Identify which cell holds the provided text, then report its (X, Y) central coordinate. 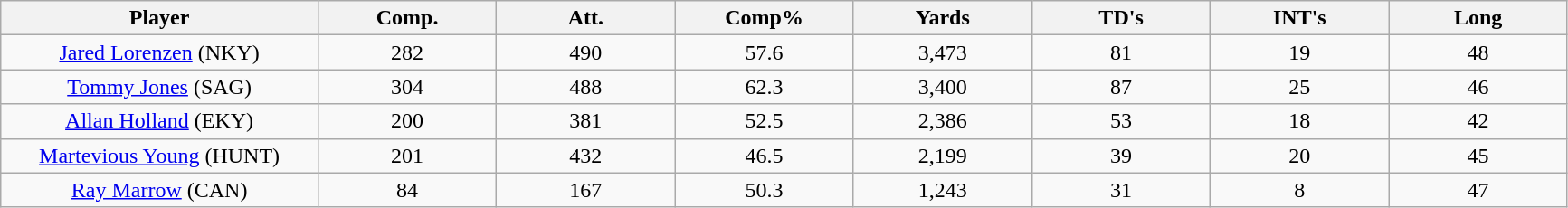
8 (1299, 190)
381 (586, 121)
39 (1120, 156)
490 (586, 52)
3,400 (943, 87)
2,386 (943, 121)
201 (407, 156)
84 (407, 190)
48 (1478, 52)
167 (586, 190)
45 (1478, 156)
Att. (586, 18)
Player (159, 18)
Jared Lorenzen (NKY) (159, 52)
432 (586, 156)
42 (1478, 121)
Long (1478, 18)
25 (1299, 87)
20 (1299, 156)
282 (407, 52)
18 (1299, 121)
TD's (1120, 18)
47 (1478, 190)
52.5 (764, 121)
304 (407, 87)
Comp% (764, 18)
1,243 (943, 190)
INT's (1299, 18)
Allan Holland (EKY) (159, 121)
2,199 (943, 156)
488 (586, 87)
Yards (943, 18)
53 (1120, 121)
19 (1299, 52)
46.5 (764, 156)
57.6 (764, 52)
Ray Marrow (CAN) (159, 190)
87 (1120, 87)
Tommy Jones (SAG) (159, 87)
3,473 (943, 52)
Comp. (407, 18)
46 (1478, 87)
50.3 (764, 190)
62.3 (764, 87)
31 (1120, 190)
81 (1120, 52)
Martevious Young (HUNT) (159, 156)
200 (407, 121)
